Scan for the cell matching the given text and deliver its [x, y] coordinate at center. 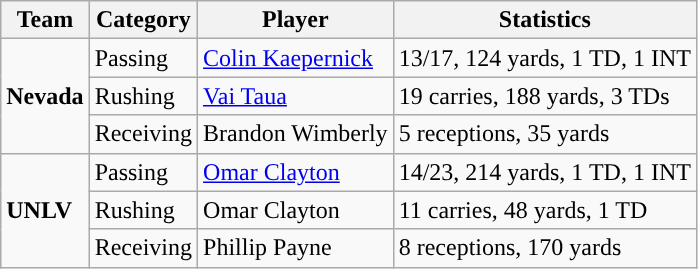
UNLV [45, 210]
Colin Kaepernick [296, 58]
Player [296, 20]
8 receptions, 170 yards [544, 248]
5 receptions, 35 yards [544, 134]
14/23, 214 yards, 1 TD, 1 INT [544, 172]
Statistics [544, 20]
Phillip Payne [296, 248]
13/17, 124 yards, 1 TD, 1 INT [544, 58]
Category [143, 20]
Brandon Wimberly [296, 134]
11 carries, 48 yards, 1 TD [544, 210]
Nevada [45, 96]
19 carries, 188 yards, 3 TDs [544, 96]
Team [45, 20]
Vai Taua [296, 96]
